Determine the [X, Y] coordinate at the center of the cell enclosing the given text.  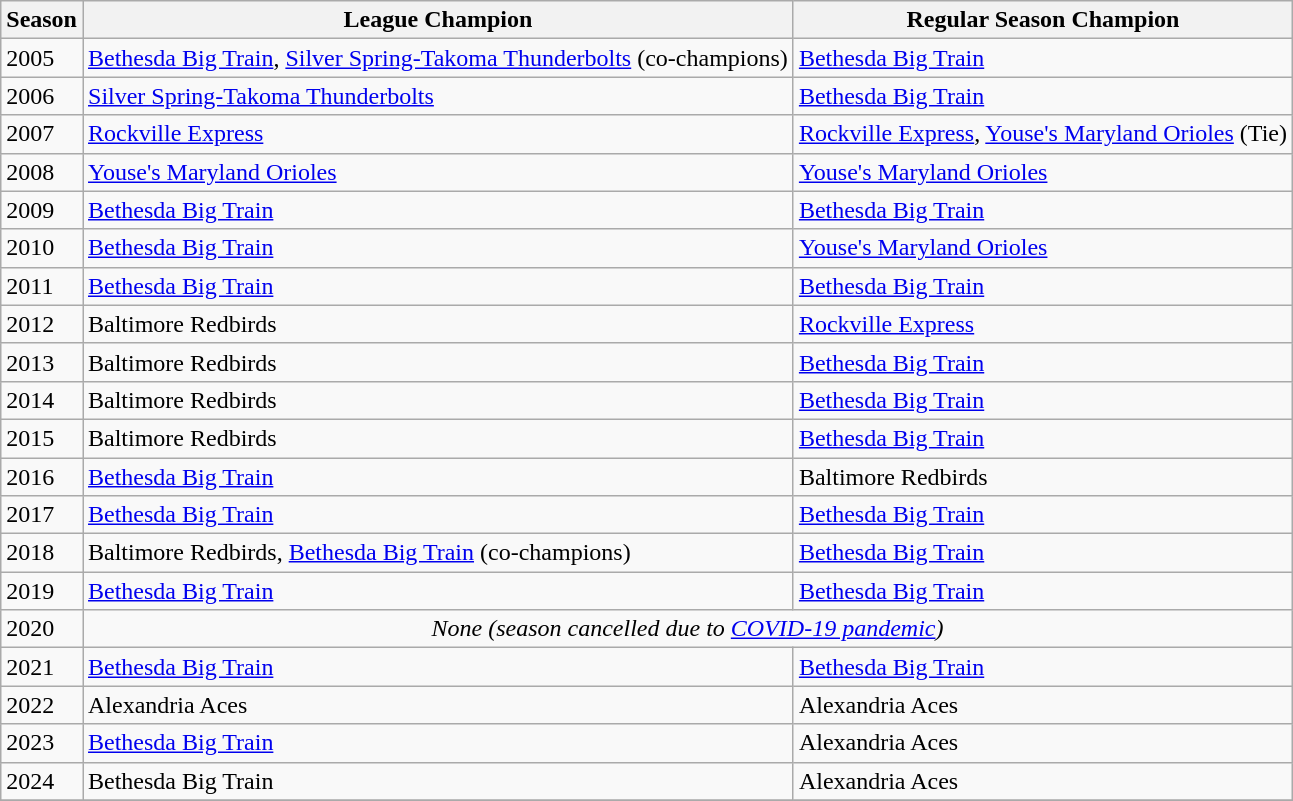
2006 [42, 96]
2009 [42, 210]
2007 [42, 134]
2013 [42, 362]
None (season cancelled due to COVID-19 pandemic) [687, 629]
2010 [42, 248]
Rockville Express, Youse's Maryland Orioles (Tie) [1042, 134]
2011 [42, 286]
2005 [42, 58]
Bethesda Big Train, Silver Spring-Takoma Thunderbolts (co-champions) [438, 58]
Regular Season Champion [1042, 20]
League Champion [438, 20]
2016 [42, 477]
2008 [42, 172]
2015 [42, 438]
2022 [42, 705]
Silver Spring-Takoma Thunderbolts [438, 96]
2017 [42, 515]
2018 [42, 553]
2019 [42, 591]
Season [42, 20]
2023 [42, 743]
2024 [42, 781]
2021 [42, 667]
2012 [42, 324]
Baltimore Redbirds, Bethesda Big Train (co-champions) [438, 553]
2014 [42, 400]
2020 [42, 629]
